Pinpoint the cell where the given text exists, returning its [x, y] midpoint coordinate. 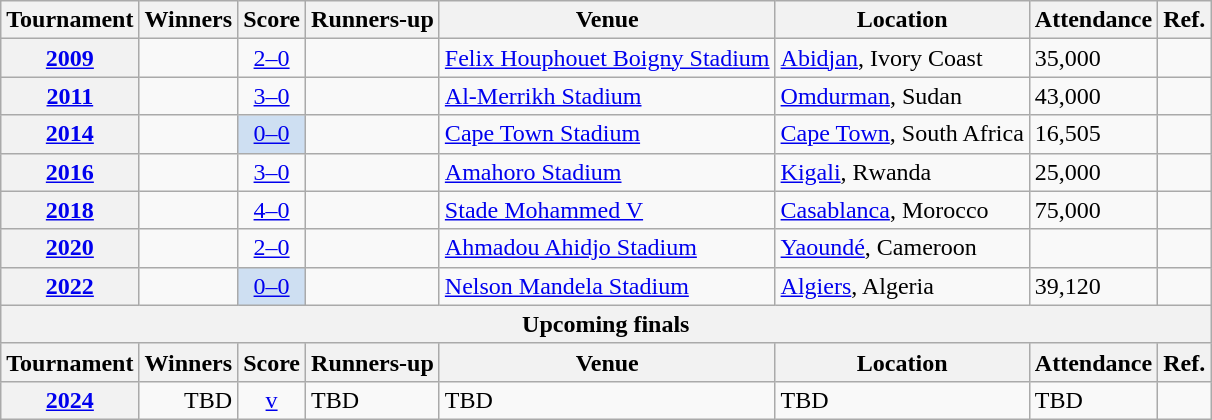
Stade Mohammed V [607, 210]
Nelson Mandela Stadium [607, 286]
2024 [70, 400]
Ahmadou Ahidjo Stadium [607, 248]
2018 [70, 210]
Amahoro Stadium [607, 172]
39,120 [1093, 286]
2011 [70, 96]
Omdurman, Sudan [902, 96]
2020 [70, 248]
4–0 [272, 210]
43,000 [1093, 96]
Algiers, Algeria [902, 286]
Cape Town, South Africa [902, 134]
Yaoundé, Cameroon [902, 248]
25,000 [1093, 172]
2022 [70, 286]
2016 [70, 172]
75,000 [1093, 210]
2014 [70, 134]
16,505 [1093, 134]
v [272, 400]
Kigali, Rwanda [902, 172]
2009 [70, 58]
Abidjan, Ivory Coast [902, 58]
Upcoming finals [606, 324]
35,000 [1093, 58]
Al-Merrikh Stadium [607, 96]
Cape Town Stadium [607, 134]
Casablanca, Morocco [902, 210]
Felix Houphouet Boigny Stadium [607, 58]
